Extract the (x, y) coordinate from the center of the cell holding the provided text.  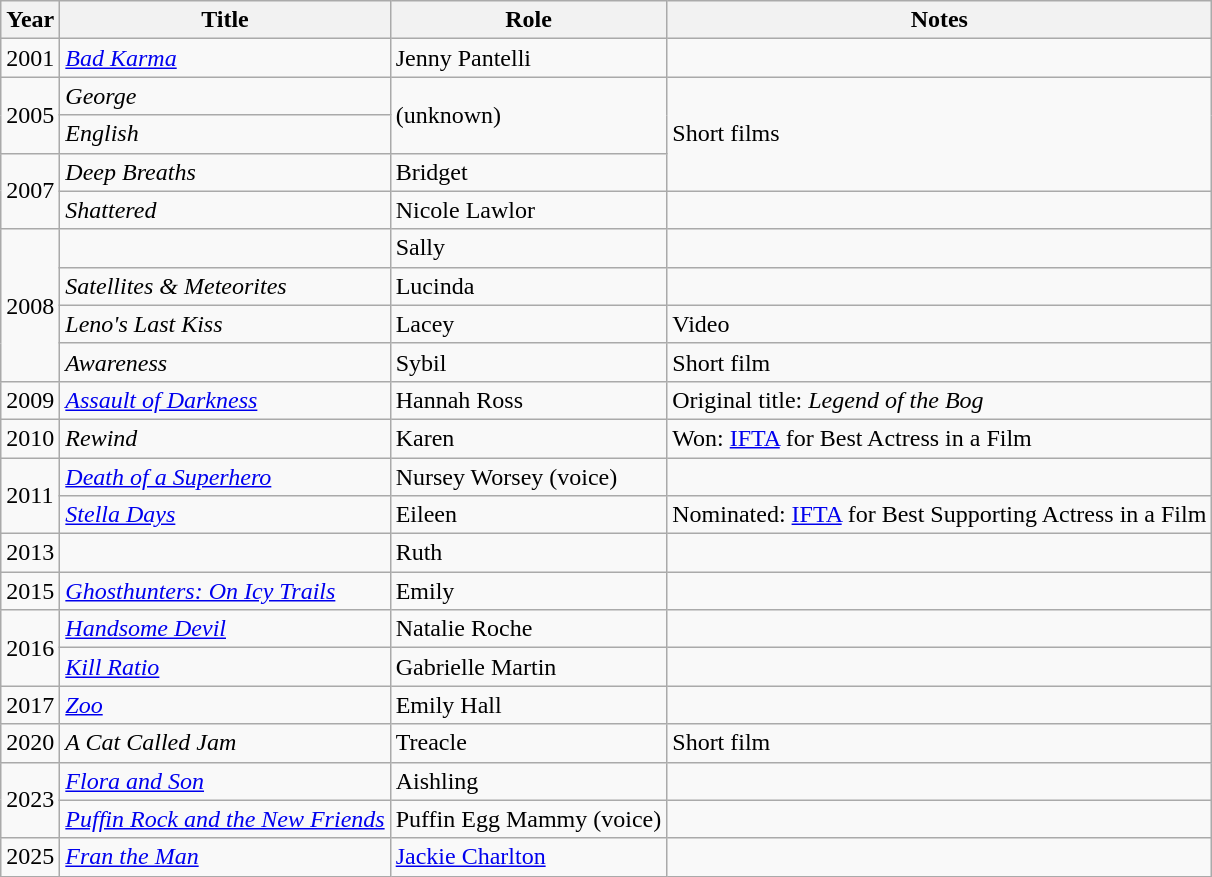
Shattered (225, 210)
Year (30, 20)
Emily Hall (528, 705)
Sally (528, 248)
Fran the Man (225, 857)
Notes (940, 20)
2016 (30, 648)
2015 (30, 591)
2005 (30, 115)
Lucinda (528, 286)
Original title: Legend of the Bog (940, 400)
Short films (940, 134)
Ghosthunters: On Icy Trails (225, 591)
Nominated: IFTA for Best Supporting Actress in a Film (940, 515)
2017 (30, 705)
2013 (30, 553)
2011 (30, 496)
Assault of Darkness (225, 400)
2009 (30, 400)
Bridget (528, 172)
Leno's Last Kiss (225, 324)
Deep Breaths (225, 172)
Jackie Charlton (528, 857)
Nursey Worsey (voice) (528, 477)
Emily (528, 591)
2020 (30, 743)
2023 (30, 800)
Puffin Egg Mammy (voice) (528, 819)
2025 (30, 857)
Jenny Pantelli (528, 58)
Rewind (225, 438)
(unknown) (528, 115)
Natalie Roche (528, 629)
Puffin Rock and the New Friends (225, 819)
English (225, 134)
Role (528, 20)
2001 (30, 58)
2007 (30, 191)
Aishling (528, 781)
Death of a Superhero (225, 477)
Zoo (225, 705)
Karen (528, 438)
Sybil (528, 362)
Satellites & Meteorites (225, 286)
Lacey (528, 324)
A Cat Called Jam (225, 743)
Awareness (225, 362)
2010 (30, 438)
Video (940, 324)
Won: IFTA for Best Actress in a Film (940, 438)
Treacle (528, 743)
Title (225, 20)
Eileen (528, 515)
Gabrielle Martin (528, 667)
Handsome Devil (225, 629)
Kill Ratio (225, 667)
Stella Days (225, 515)
Flora and Son (225, 781)
Bad Karma (225, 58)
2008 (30, 305)
Nicole Lawlor (528, 210)
Ruth (528, 553)
George (225, 96)
Hannah Ross (528, 400)
